Extract the (x, y) coordinate from the center of the cell holding the provided text.  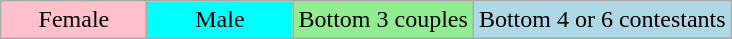
Female (74, 20)
Bottom 3 couples (383, 20)
Bottom 4 or 6 contestants (602, 20)
Male (220, 20)
